Provide the [X, Y] coordinate of the cell's center where the given text is located.  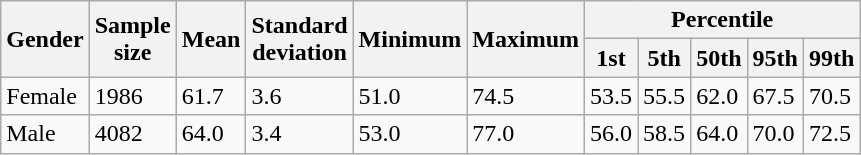
Gender [45, 39]
Female [45, 96]
Samplesize [132, 39]
51.0 [410, 96]
62.0 [719, 96]
70.5 [831, 96]
53.0 [410, 134]
1986 [132, 96]
1st [612, 58]
95th [775, 58]
4082 [132, 134]
3.4 [300, 134]
61.7 [211, 96]
53.5 [612, 96]
Male [45, 134]
Minimum [410, 39]
3.6 [300, 96]
77.0 [526, 134]
67.5 [775, 96]
58.5 [664, 134]
Percentile [722, 20]
5th [664, 58]
72.5 [831, 134]
99th [831, 58]
55.5 [664, 96]
Maximum [526, 39]
70.0 [775, 134]
Standarddeviation [300, 39]
74.5 [526, 96]
Mean [211, 39]
56.0 [612, 134]
50th [719, 58]
